Detect which cell encompasses the target text, then output its (X, Y) center coordinate. 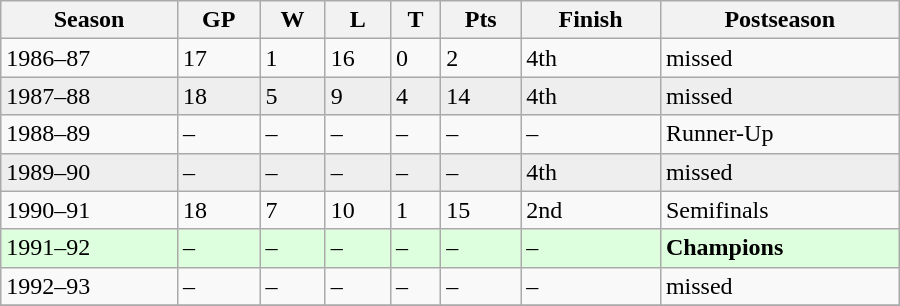
1987–88 (90, 96)
16 (358, 58)
17 (218, 58)
GP (218, 20)
T (415, 20)
1986–87 (90, 58)
14 (481, 96)
5 (292, 96)
1988–89 (90, 134)
W (292, 20)
Champions (780, 248)
0 (415, 58)
1992–93 (90, 286)
Runner-Up (780, 134)
4 (415, 96)
15 (481, 210)
10 (358, 210)
Pts (481, 20)
7 (292, 210)
Finish (591, 20)
Semifinals (780, 210)
1991–92 (90, 248)
2 (481, 58)
L (358, 20)
1990–91 (90, 210)
Season (90, 20)
9 (358, 96)
2nd (591, 210)
Postseason (780, 20)
1989–90 (90, 172)
